Provide the [X, Y] coordinate of the cell's center where the given text is located.  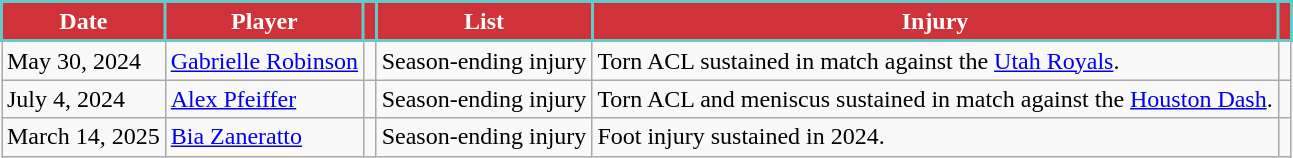
Injury [935, 22]
March 14, 2025 [84, 137]
Player [264, 22]
Foot injury sustained in 2024. [935, 137]
Gabrielle Robinson [264, 60]
July 4, 2024 [84, 99]
Alex Pfeiffer [264, 99]
Date [84, 22]
May 30, 2024 [84, 60]
List [484, 22]
Bia Zaneratto [264, 137]
Torn ACL sustained in match against the Utah Royals. [935, 60]
Torn ACL and meniscus sustained in match against the Houston Dash. [935, 99]
